Determine the (X, Y) coordinate at the center of the cell enclosing the given text.  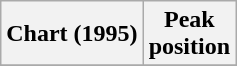
Peakposition (189, 34)
Chart (1995) (72, 34)
